Determine the [X, Y] coordinate at the center of the cell enclosing the given text.  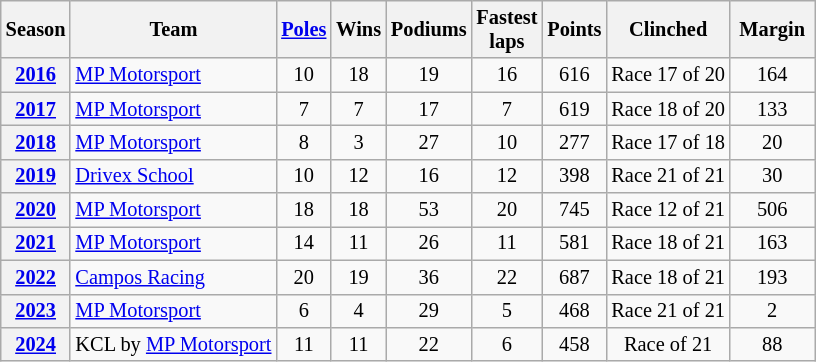
Race 12 of 21 [668, 210]
133 [772, 109]
506 [772, 210]
687 [574, 277]
Race 17 of 18 [668, 142]
277 [574, 142]
29 [429, 311]
5 [508, 311]
26 [429, 243]
2018 [36, 142]
2022 [36, 277]
2023 [36, 311]
4 [358, 311]
3 [358, 142]
30 [772, 176]
Fastest laps [508, 29]
Margin [772, 29]
Clinched [668, 29]
Race of 21 [668, 344]
2016 [36, 75]
Team [173, 29]
458 [574, 344]
Season [36, 29]
468 [574, 311]
Poles [304, 29]
Drivex School [173, 176]
53 [429, 210]
2 [772, 311]
745 [574, 210]
2021 [36, 243]
193 [772, 277]
Campos Racing [173, 277]
14 [304, 243]
Podiums [429, 29]
398 [574, 176]
2020 [36, 210]
619 [574, 109]
Race 18 of 20 [668, 109]
Points [574, 29]
Wins [358, 29]
2019 [36, 176]
88 [772, 344]
36 [429, 277]
8 [304, 142]
581 [574, 243]
2017 [36, 109]
KCL by MP Motorsport [173, 344]
2024 [36, 344]
17 [429, 109]
27 [429, 142]
164 [772, 75]
616 [574, 75]
Race 17 of 20 [668, 75]
163 [772, 243]
